Capture the cell that displays the provided text and extract its (x, y) central coordinate. 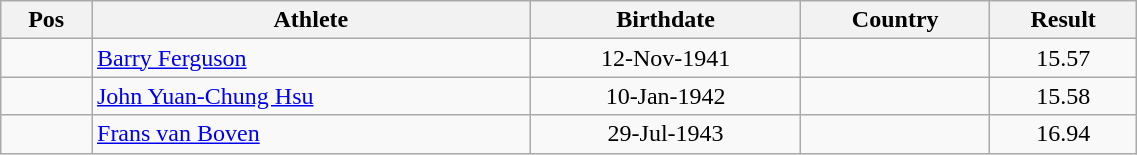
15.57 (1062, 58)
Barry Ferguson (312, 58)
Pos (46, 20)
Result (1062, 20)
John Yuan-Chung Hsu (312, 96)
Birthdate (666, 20)
Athlete (312, 20)
16.94 (1062, 134)
29-Jul-1943 (666, 134)
Country (895, 20)
12-Nov-1941 (666, 58)
Frans van Boven (312, 134)
15.58 (1062, 96)
10-Jan-1942 (666, 96)
